Identify which cell holds the provided text, then report its [x, y] central coordinate. 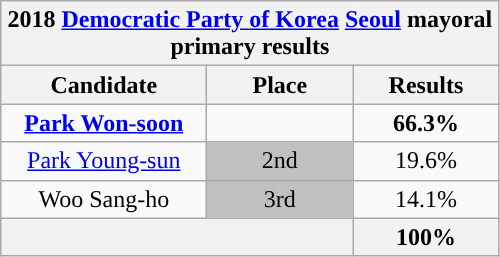
Place [280, 85]
14.1% [426, 199]
3rd [280, 199]
Candidate [104, 85]
66.3% [426, 123]
2nd [280, 161]
100% [426, 237]
Park Young-sun [104, 161]
Woo Sang-ho [104, 199]
Results [426, 85]
Park Won-soon [104, 123]
2018 Democratic Party of Korea Seoul mayoral primary results [250, 34]
19.6% [426, 161]
